Locate the cell with the specified text and output its (X, Y) center coordinate. 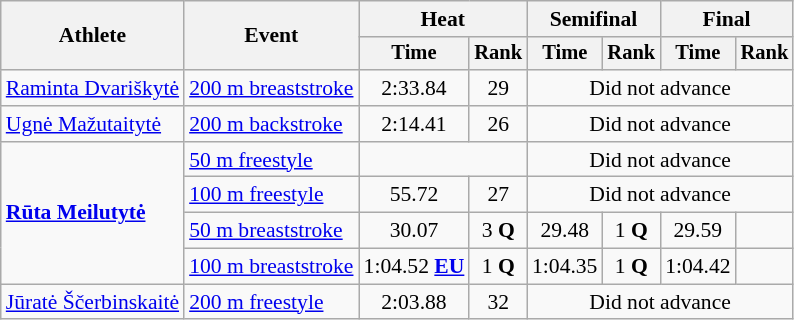
55.72 (414, 195)
Athlete (92, 36)
1:04.52 EU (414, 267)
29 (498, 88)
29.48 (564, 231)
Jūratė Ščerbinskaitė (92, 302)
2:14.41 (414, 124)
3 Q (498, 231)
26 (498, 124)
Raminta Dvariškytė (92, 88)
2:33.84 (414, 88)
200 m breaststroke (271, 88)
Event (271, 36)
32 (498, 302)
30.07 (414, 231)
100 m freestyle (271, 195)
200 m backstroke (271, 124)
27 (498, 195)
Semifinal (594, 19)
50 m freestyle (271, 160)
200 m freestyle (271, 302)
Rūta Meilutytė (92, 213)
Heat (443, 19)
100 m breaststroke (271, 267)
50 m breaststroke (271, 231)
2:03.88 (414, 302)
Ugnė Mažutaitytė (92, 124)
1:04.35 (564, 267)
29.59 (698, 231)
Final (726, 19)
1:04.42 (698, 267)
